Capture the cell that displays the provided text and extract its [x, y] central coordinate. 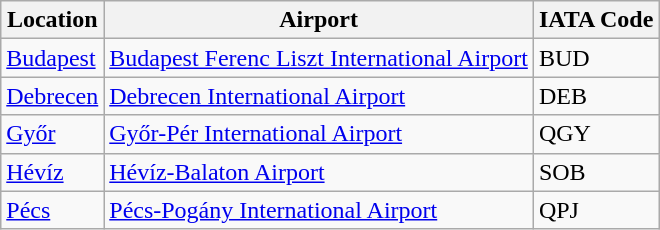
QPJ [596, 210]
DEB [596, 96]
Location [52, 20]
Pécs-Pogány International Airport [319, 210]
Budapest Ferenc Liszt International Airport [319, 58]
Győr [52, 134]
BUD [596, 58]
Pécs [52, 210]
IATA Code [596, 20]
Győr-Pér International Airport [319, 134]
SOB [596, 172]
Budapest [52, 58]
Debrecen International Airport [319, 96]
Hévíz [52, 172]
Hévíz-Balaton Airport [319, 172]
QGY [596, 134]
Airport [319, 20]
Debrecen [52, 96]
